Return the [X, Y] coordinate for the center point of the cell that contains the specified text.  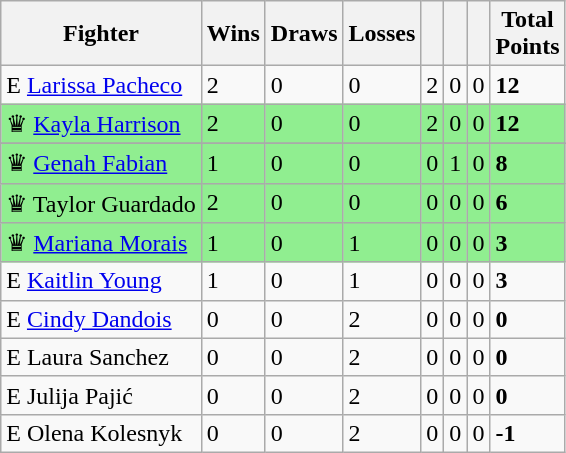
♛ Kayla Harrison [102, 124]
Losses [382, 34]
E Larissa Pacheco [102, 85]
E Olena Kolesnyk [102, 433]
-1 [528, 433]
Wins [233, 34]
♛ Mariana Morais [102, 243]
6 [528, 203]
♛ Taylor Guardado [102, 203]
TotalPoints [528, 34]
E Cindy Dandois [102, 319]
E Laura Sanchez [102, 357]
Fighter [102, 34]
♛ Genah Fabian [102, 163]
8 [528, 163]
Draws [304, 34]
E Julija Pajić [102, 395]
E Kaitlin Young [102, 281]
